Find where the given text appears and provide that cell's center as (X, Y) coordinate. 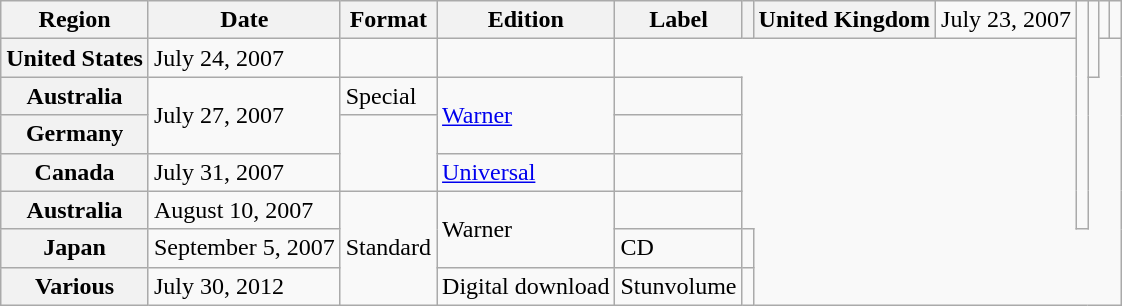
July 27, 2007 (244, 115)
July 31, 2007 (244, 172)
Digital download (526, 286)
CD (678, 248)
September 5, 2007 (244, 248)
Special (388, 96)
August 10, 2007 (244, 210)
Germany (75, 134)
Format (388, 20)
United States (75, 58)
Standard (388, 248)
July 23, 2007 (1006, 20)
July 24, 2007 (244, 58)
Label (678, 20)
Universal (526, 172)
Region (75, 20)
United Kingdom (844, 20)
Stunvolume (678, 286)
Edition (526, 20)
Various (75, 286)
July 30, 2012 (244, 286)
Canada (75, 172)
Japan (75, 248)
Date (244, 20)
